Locate the cell with the specified text and output its [x, y] center coordinate. 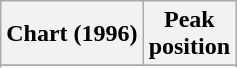
Peakposition [189, 34]
Chart (1996) [72, 34]
